Identify which cell holds the provided text, then report its [x, y] central coordinate. 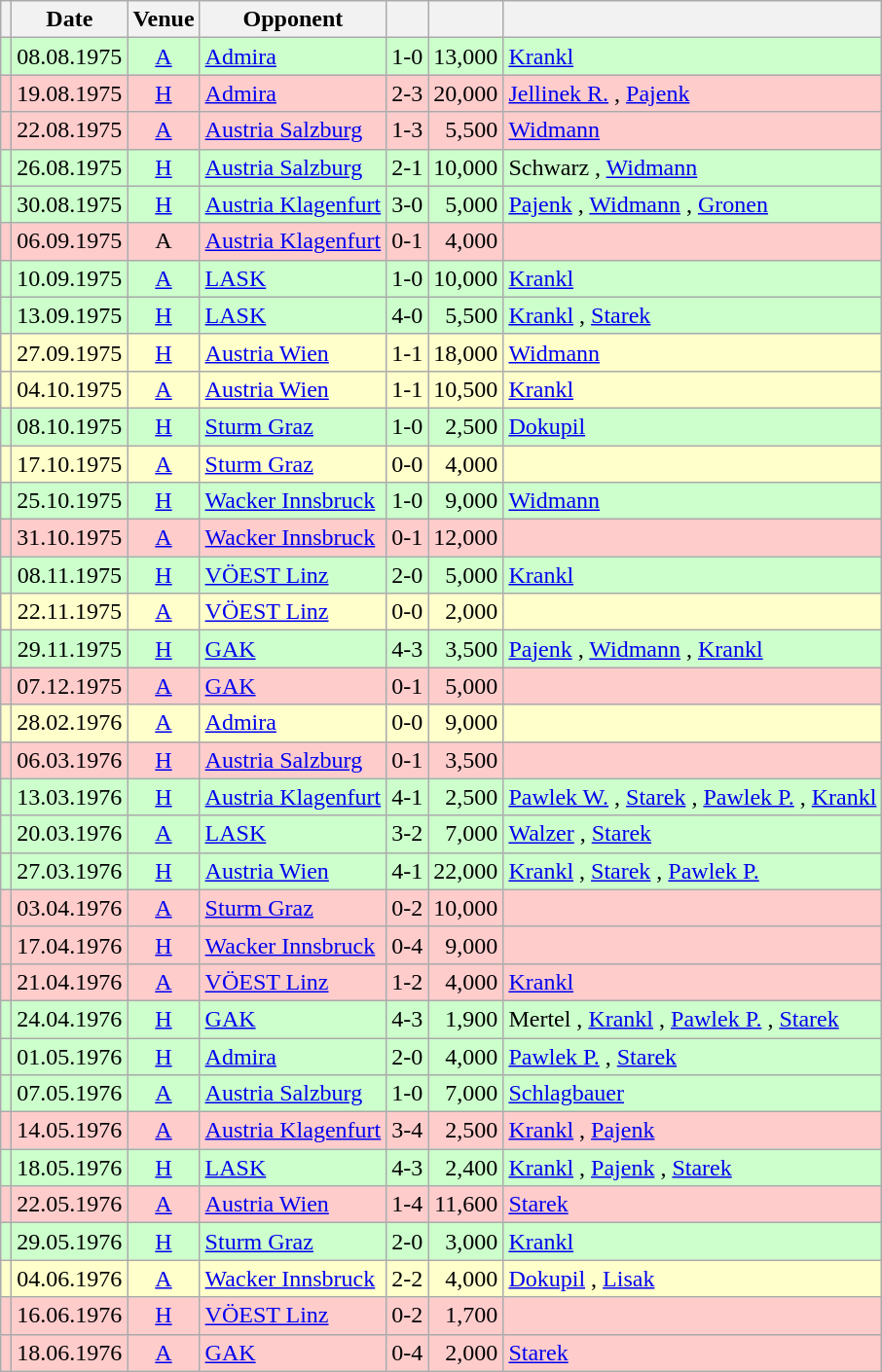
2-3 [407, 93]
Schwarz , Widmann [693, 167]
14.05.1976 [70, 1131]
Dokupil [693, 426]
25.10.1975 [70, 501]
Walzer , Starek [693, 834]
Date [70, 19]
10.09.1975 [70, 278]
Schlagbauer [693, 1094]
17.04.1976 [70, 945]
21.04.1976 [70, 982]
2-1 [407, 167]
Jellinek R. , Pajenk [693, 93]
16.06.1976 [70, 1316]
22,000 [465, 871]
1-2 [407, 982]
2,400 [465, 1168]
06.09.1975 [70, 241]
1,700 [465, 1316]
Krankl , Pajenk , Starek [693, 1168]
03.04.1976 [70, 908]
24.04.1976 [70, 1019]
20.03.1976 [70, 834]
04.10.1975 [70, 389]
29.05.1976 [70, 1242]
10,500 [465, 389]
3-2 [407, 834]
28.02.1976 [70, 723]
Krankl , Starek [693, 315]
07.05.1976 [70, 1094]
29.11.1975 [70, 649]
1,900 [465, 1019]
08.11.1975 [70, 575]
11,600 [465, 1205]
Pajenk , Widmann , Gronen [693, 204]
1-3 [407, 130]
17.10.1975 [70, 464]
27.09.1975 [70, 352]
2-2 [407, 1279]
Dokupil , Lisak [693, 1279]
08.10.1975 [70, 426]
Opponent [293, 19]
18.06.1976 [70, 1353]
3,000 [465, 1242]
3-0 [407, 204]
12,000 [465, 538]
4-0 [407, 315]
27.03.1976 [70, 871]
13,000 [465, 56]
07.12.1975 [70, 686]
31.10.1975 [70, 538]
Krankl , Starek , Pawlek P. [693, 871]
01.05.1976 [70, 1056]
04.06.1976 [70, 1279]
3-4 [407, 1131]
1-4 [407, 1205]
Pawlek W. , Starek , Pawlek P. , Krankl [693, 797]
Venue [164, 19]
08.08.1975 [70, 56]
13.03.1976 [70, 797]
Krankl , Pajenk [693, 1131]
06.03.1976 [70, 760]
22.05.1976 [70, 1205]
30.08.1975 [70, 204]
18.05.1976 [70, 1168]
Pawlek P. , Starek [693, 1056]
Pajenk , Widmann , Krankl [693, 649]
Mertel , Krankl , Pawlek P. , Starek [693, 1019]
18,000 [465, 352]
13.09.1975 [70, 315]
20,000 [465, 93]
22.11.1975 [70, 612]
26.08.1975 [70, 167]
19.08.1975 [70, 93]
22.08.1975 [70, 130]
